Provide the [X, Y] coordinate of the cell's center where the given text is located.  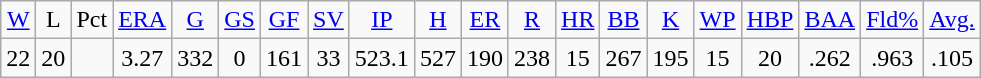
33 [329, 58]
GS [240, 20]
R [532, 20]
195 [670, 58]
190 [484, 58]
WP [718, 20]
SV [329, 20]
BAA [830, 20]
238 [532, 58]
W [18, 20]
K [670, 20]
IP [382, 20]
0 [240, 58]
H [438, 20]
HR [578, 20]
267 [624, 58]
.963 [892, 58]
ER [484, 20]
523.1 [382, 58]
GF [284, 20]
HBP [770, 20]
22 [18, 58]
Fld% [892, 20]
3.27 [142, 58]
G [196, 20]
ERA [142, 20]
527 [438, 58]
332 [196, 58]
BB [624, 20]
L [54, 20]
Pct [92, 20]
Avg. [952, 20]
.262 [830, 58]
.105 [952, 58]
161 [284, 58]
